Return (X, Y) of the center of cell containing provided text 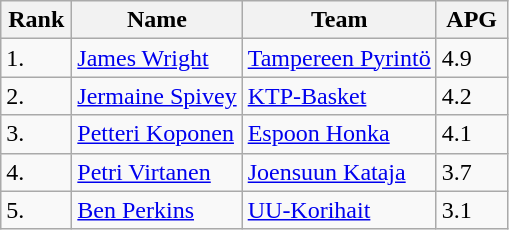
Rank (36, 20)
Jermaine Spivey (157, 96)
KTP-Basket (339, 96)
2. (36, 96)
1. (36, 58)
4.2 (472, 96)
APG (472, 20)
Petteri Koponen (157, 134)
Name (157, 20)
4.1 (472, 134)
Tampereen Pyrintö (339, 58)
Ben Perkins (157, 210)
Espoon Honka (339, 134)
3.1 (472, 210)
4. (36, 172)
Joensuun Kataja (339, 172)
3. (36, 134)
4.9 (472, 58)
Team (339, 20)
UU-Korihait (339, 210)
5. (36, 210)
James Wright (157, 58)
3.7 (472, 172)
Petri Virtanen (157, 172)
